From the cell containing the given text, extract its center point as [x, y] coordinate. 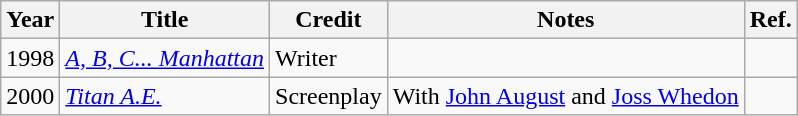
Writer [329, 58]
A, B, C... Manhattan [165, 58]
1998 [30, 58]
Notes [566, 20]
Titan A.E. [165, 96]
With John August and Joss Whedon [566, 96]
Screenplay [329, 96]
Year [30, 20]
Title [165, 20]
Ref. [770, 20]
2000 [30, 96]
Credit [329, 20]
